Find where the given text appears and provide that cell's center as [x, y] coordinate. 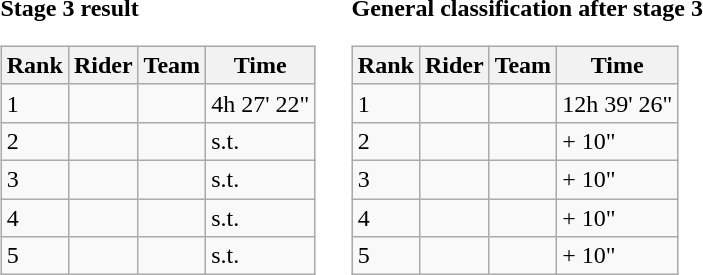
12h 39' 26" [618, 103]
4h 27' 22" [260, 103]
